Capture the cell that displays the provided text and extract its [x, y] central coordinate. 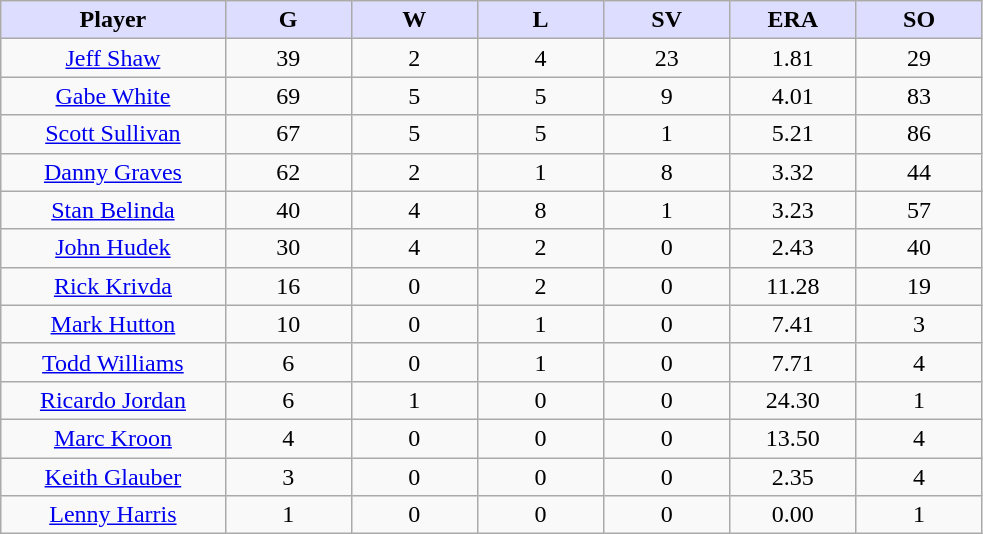
Lenny Harris [113, 515]
Mark Hutton [113, 324]
57 [919, 210]
3.32 [793, 172]
11.28 [793, 286]
Danny Graves [113, 172]
Ricardo Jordan [113, 400]
9 [667, 96]
Gabe White [113, 96]
2.35 [793, 477]
29 [919, 58]
24.30 [793, 400]
16 [288, 286]
Keith Glauber [113, 477]
ERA [793, 20]
Rick Krivda [113, 286]
Todd Williams [113, 362]
SV [667, 20]
2.43 [793, 248]
G [288, 20]
Marc Kroon [113, 438]
30 [288, 248]
John Hudek [113, 248]
86 [919, 134]
3.23 [793, 210]
67 [288, 134]
39 [288, 58]
19 [919, 286]
5.21 [793, 134]
7.41 [793, 324]
83 [919, 96]
Player [113, 20]
7.71 [793, 362]
Jeff Shaw [113, 58]
Stan Belinda [113, 210]
10 [288, 324]
Scott Sullivan [113, 134]
13.50 [793, 438]
1.81 [793, 58]
SO [919, 20]
L [540, 20]
0.00 [793, 515]
44 [919, 172]
4.01 [793, 96]
69 [288, 96]
23 [667, 58]
W [414, 20]
62 [288, 172]
